For the text-containing cell, return its midpoint in [X, Y] coordinate format. 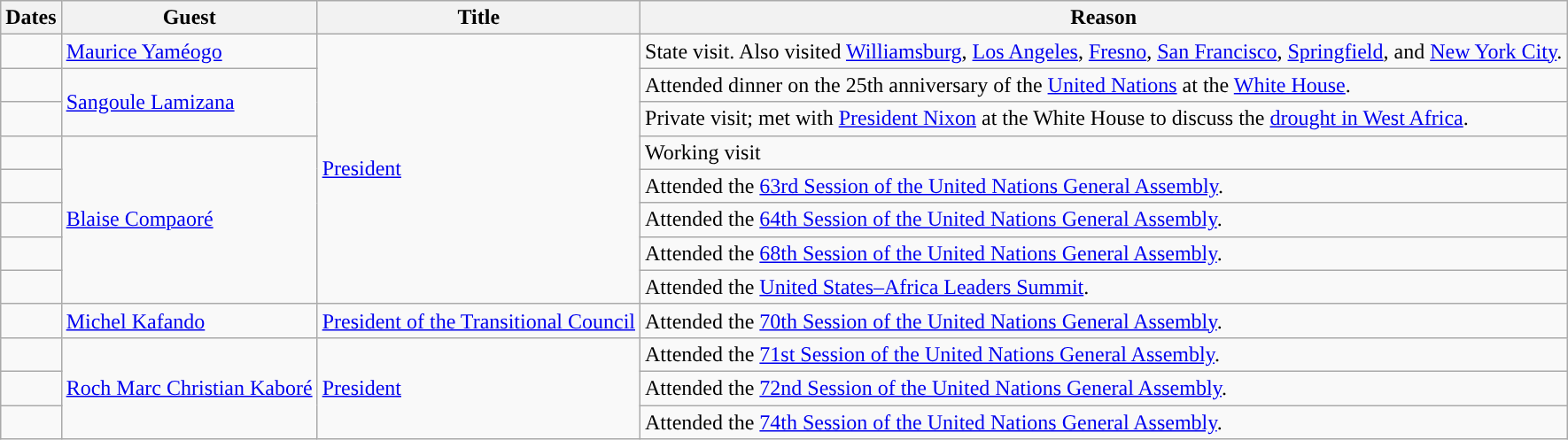
President of the Transitional Council [478, 320]
Private visit; met with President Nixon at the White House to discuss the drought in West Africa. [1104, 119]
Attended the 68th Session of the United Nations General Assembly. [1104, 253]
Working visit [1104, 152]
Blaise Compaoré [190, 220]
Title [478, 18]
Attended the 72nd Session of the United Nations General Assembly. [1104, 388]
Attended the 74th Session of the United Nations General Assembly. [1104, 422]
Guest [190, 18]
Attended the 63rd Session of the United Nations General Assembly. [1104, 186]
Michel Kafando [190, 320]
Roch Marc Christian Kaboré [190, 388]
Attended dinner on the 25th anniversary of the United Nations at the White House. [1104, 85]
Attended the United States–Africa Leaders Summit. [1104, 287]
Attended the 71st Session of the United Nations General Assembly. [1104, 354]
Sangoule Lamizana [190, 102]
Maurice Yaméogo [190, 51]
Attended the 70th Session of the United Nations General Assembly. [1104, 320]
Attended the 64th Session of the United Nations General Assembly. [1104, 220]
Dates [31, 18]
Reason [1104, 18]
State visit. Also visited Williamsburg, Los Angeles, Fresno, San Francisco, Springfield, and New York City. [1104, 51]
